Detect which cell encompasses the target text, then output its (X, Y) center coordinate. 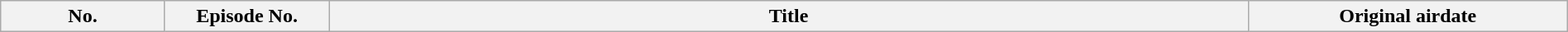
Original airdate (1408, 16)
Title (789, 16)
Episode No. (246, 16)
No. (83, 16)
